Detect which cell encompasses the target text, then output its [x, y] center coordinate. 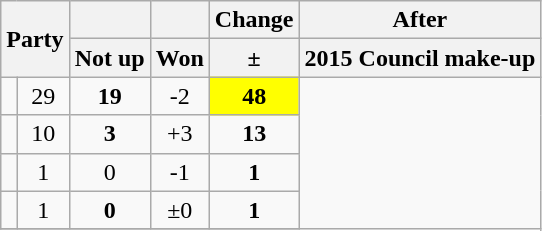
10 [43, 134]
3 [110, 134]
19 [110, 96]
±0 [180, 210]
± [254, 58]
After [420, 20]
Won [180, 58]
-1 [180, 172]
29 [43, 96]
13 [254, 134]
-2 [180, 96]
Party [35, 39]
+3 [180, 134]
Not up [110, 58]
Change [254, 20]
48 [254, 96]
2015 Council make-up [420, 58]
